Extract the [x, y] coordinate from the center of the cell holding the provided text.  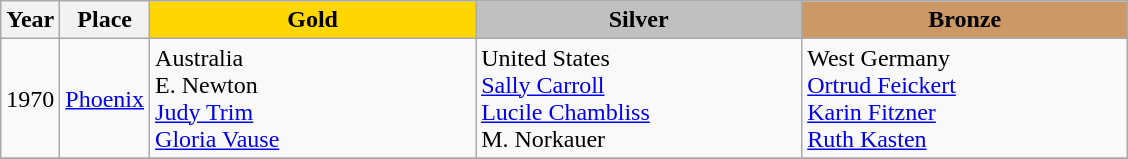
West GermanyOrtrud FeickertKarin FitznerRuth Kasten [965, 98]
Phoenix [105, 98]
AustraliaE. NewtonJudy TrimGloria Vause [313, 98]
Year [30, 20]
Gold [313, 20]
Silver [639, 20]
1970 [30, 98]
Place [105, 20]
United StatesSally CarrollLucile ChamblissM. Norkauer [639, 98]
Bronze [965, 20]
